Output the [X, Y] coordinate of the center of the cell containing the given text.  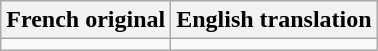
French original [86, 20]
English translation [274, 20]
